Return (x, y) of the center of cell containing provided text 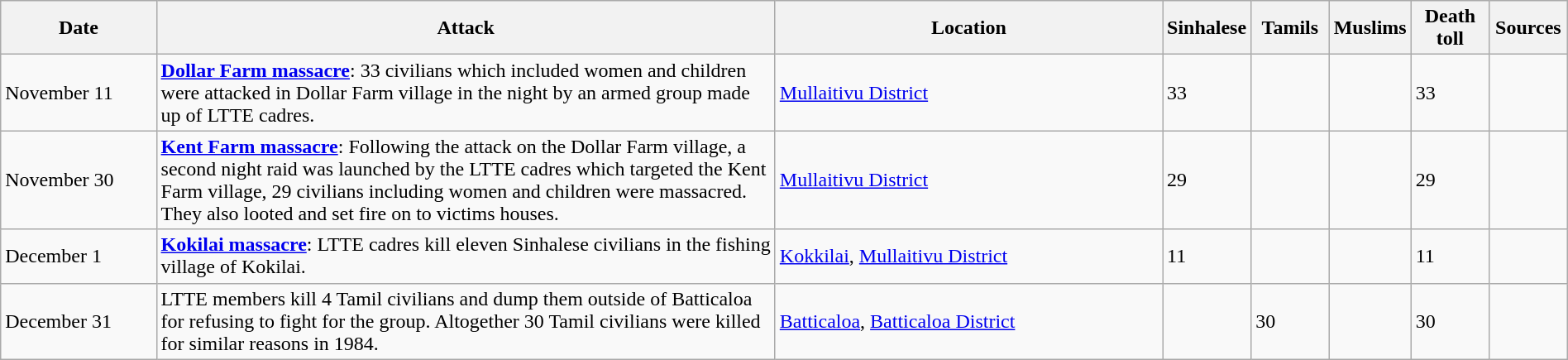
Sources (1528, 28)
Kokkilai, Mullaitivu District (968, 257)
Sinhalese (1207, 28)
Batticaloa, Batticaloa District (968, 321)
Kokilai massacre: LTTE cadres kill eleven Sinhalese civilians in the fishing village of Kokilai. (466, 257)
Death toll (1450, 28)
Attack (466, 28)
November 11 (79, 93)
Tamils (1290, 28)
December 31 (79, 321)
Date (79, 28)
Muslims (1370, 28)
November 30 (79, 180)
December 1 (79, 257)
Location (968, 28)
